For the text-containing cell, return its midpoint in [x, y] coordinate format. 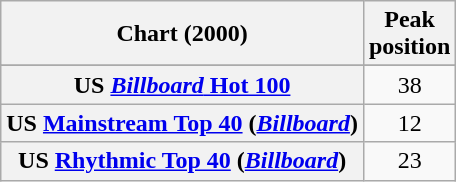
12 [409, 123]
US Rhythmic Top 40 (Billboard) [182, 161]
US Billboard Hot 100 [182, 85]
38 [409, 85]
Peakposition [409, 34]
Chart (2000) [182, 34]
23 [409, 161]
US Mainstream Top 40 (Billboard) [182, 123]
